Pinpoint the cell where the given text exists, returning its (x, y) midpoint coordinate. 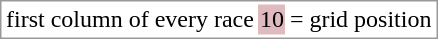
10 (272, 19)
first column of every race (130, 19)
= grid position (360, 19)
